Output the [x, y] coordinate of the center of the cell containing the given text.  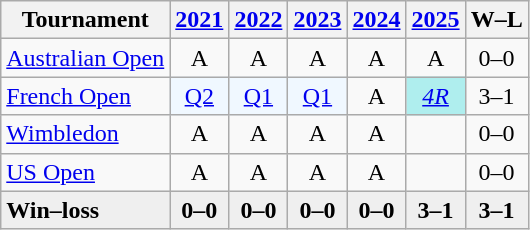
US Open [86, 172]
Win–loss [86, 210]
2024 [376, 20]
Q2 [200, 96]
Australian Open [86, 58]
Wimbledon [86, 134]
French Open [86, 96]
2025 [436, 20]
2023 [318, 20]
2022 [258, 20]
4R [436, 96]
Tournament [86, 20]
W–L [496, 20]
2021 [200, 20]
